Search for the cell housing the specified text and yield its (x, y) center coordinate. 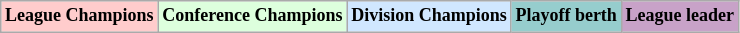
Playoff berth (566, 16)
Division Champions (429, 16)
League leader (680, 16)
League Champions (80, 16)
Conference Champions (252, 16)
